For the text-containing cell, return its midpoint in (x, y) coordinate format. 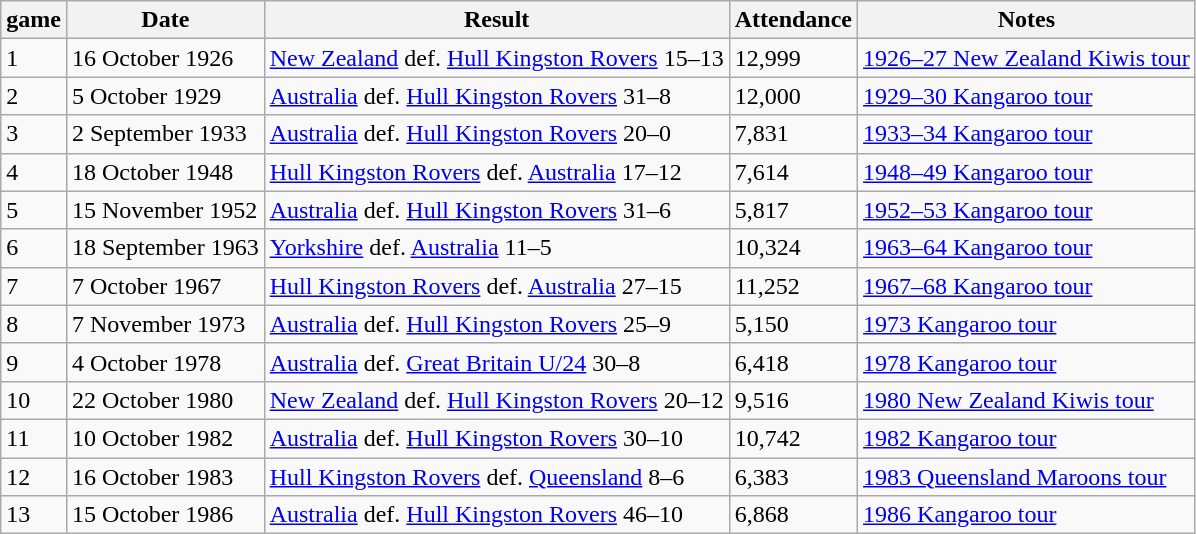
4 (34, 172)
1973 Kangaroo tour (1027, 324)
10,742 (793, 438)
1933–34 Kangaroo tour (1027, 134)
12,999 (793, 58)
Australia def. Hull Kingston Rovers 46–10 (496, 515)
22 October 1980 (165, 400)
1982 Kangaroo tour (1027, 438)
4 October 1978 (165, 362)
7 (34, 286)
7,831 (793, 134)
6,418 (793, 362)
Result (496, 20)
Date (165, 20)
9 (34, 362)
13 (34, 515)
1926–27 New Zealand Kiwis tour (1027, 58)
Hull Kingston Rovers def. Australia 27–15 (496, 286)
Australia def. Hull Kingston Rovers 31–8 (496, 96)
12 (34, 477)
16 October 1926 (165, 58)
18 September 1963 (165, 248)
6,868 (793, 515)
Hull Kingston Rovers def. Queensland 8–6 (496, 477)
11 (34, 438)
5,817 (793, 210)
15 October 1986 (165, 515)
1948–49 Kangaroo tour (1027, 172)
5,150 (793, 324)
7 October 1967 (165, 286)
2 (34, 96)
1929–30 Kangaroo tour (1027, 96)
1967–68 Kangaroo tour (1027, 286)
16 October 1983 (165, 477)
1963–64 Kangaroo tour (1027, 248)
1980 New Zealand Kiwis tour (1027, 400)
1978 Kangaroo tour (1027, 362)
1 (34, 58)
2 September 1933 (165, 134)
Australia def. Hull Kingston Rovers 25–9 (496, 324)
15 November 1952 (165, 210)
11,252 (793, 286)
3 (34, 134)
Australia def. Hull Kingston Rovers 20–0 (496, 134)
7,614 (793, 172)
game (34, 20)
Yorkshire def. Australia 11–5 (496, 248)
6,383 (793, 477)
18 October 1948 (165, 172)
9,516 (793, 400)
5 October 1929 (165, 96)
10,324 (793, 248)
12,000 (793, 96)
New Zealand def. Hull Kingston Rovers 20–12 (496, 400)
8 (34, 324)
New Zealand def. Hull Kingston Rovers 15–13 (496, 58)
1983 Queensland Maroons tour (1027, 477)
Notes (1027, 20)
7 November 1973 (165, 324)
Hull Kingston Rovers def. Australia 17–12 (496, 172)
6 (34, 248)
Australia def. Hull Kingston Rovers 31–6 (496, 210)
10 (34, 400)
10 October 1982 (165, 438)
Attendance (793, 20)
1952–53 Kangaroo tour (1027, 210)
1986 Kangaroo tour (1027, 515)
Australia def. Hull Kingston Rovers 30–10 (496, 438)
Australia def. Great Britain U/24 30–8 (496, 362)
5 (34, 210)
